Output the [x, y] coordinate of the center of the cell containing the given text.  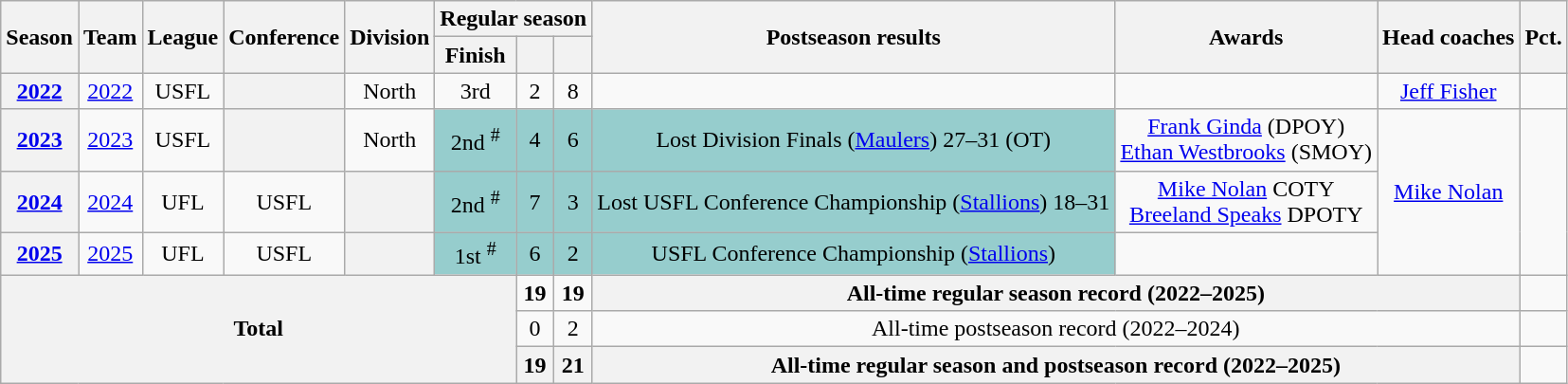
Mike Nolan [1449, 192]
All-time postseason record (2022–2024) [1055, 329]
Lost Division Finals (Maulers) 27–31 (OT) [854, 140]
Pct. [1543, 37]
3 [573, 201]
Season [40, 37]
7 [535, 201]
Finish [476, 55]
Frank Ginda (DPOY)Ethan Westbrooks (SMOY) [1247, 140]
21 [573, 365]
Awards [1247, 37]
3rd [476, 91]
Postseason results [854, 37]
8 [573, 91]
Team [110, 37]
Head coaches [1449, 37]
League [183, 37]
All-time regular season and postseason record (2022–2025) [1055, 365]
Total [259, 329]
Conference [284, 37]
Jeff Fisher [1449, 91]
USFL Conference Championship (Stallions) [854, 254]
Division [390, 37]
4 [535, 140]
Lost USFL Conference Championship (Stallions) 18–31 [854, 201]
All-time regular season record (2022–2025) [1055, 293]
Mike Nolan COTYBreeland Speaks DPOTY [1247, 201]
Regular season [514, 19]
0 [535, 329]
1st # [476, 254]
